Scan for the cell matching the given text and deliver its [X, Y] coordinate at center. 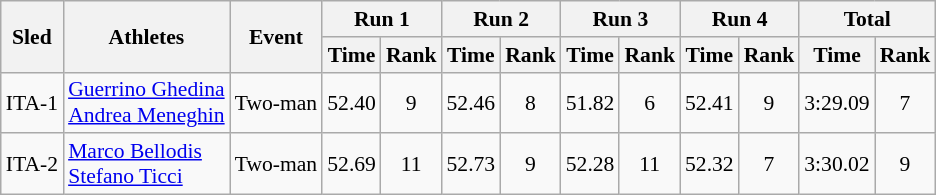
52.32 [710, 164]
Event [276, 36]
52.46 [470, 102]
52.69 [352, 164]
Run 1 [382, 19]
51.82 [590, 102]
ITA-2 [32, 164]
Run 3 [620, 19]
52.41 [710, 102]
Run 2 [500, 19]
8 [530, 102]
3:29.09 [836, 102]
Run 4 [740, 19]
6 [650, 102]
52.40 [352, 102]
Athletes [146, 36]
Marco BellodisStefano Ticci [146, 164]
3:30.02 [836, 164]
Total [867, 19]
Sled [32, 36]
52.73 [470, 164]
Guerrino GhedinaAndrea Meneghin [146, 102]
ITA-1 [32, 102]
52.28 [590, 164]
